Output the (X, Y) coordinate of the center of the cell containing the given text.  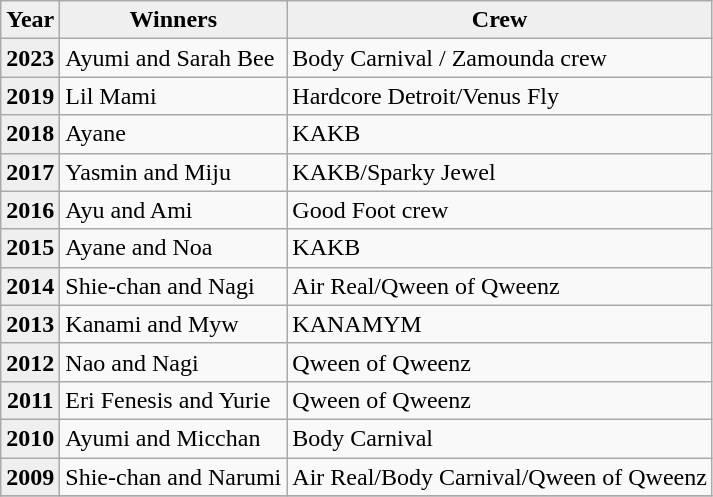
Kanami and Myw (174, 324)
Crew (500, 20)
2009 (30, 477)
2013 (30, 324)
2016 (30, 210)
Ayane and Noa (174, 248)
Good Foot crew (500, 210)
Year (30, 20)
Ayumi and Micchan (174, 438)
Ayu and Ami (174, 210)
2010 (30, 438)
Air Real/Qween of Qweenz (500, 286)
2012 (30, 362)
2018 (30, 134)
Body Carnival / Zamounda crew (500, 58)
KANAMYM (500, 324)
Shie-chan and Narumi (174, 477)
2014 (30, 286)
Yasmin and Miju (174, 172)
Ayumi and Sarah Bee (174, 58)
Winners (174, 20)
Ayane (174, 134)
Hardcore Detroit/Venus Fly (500, 96)
Lil Mami (174, 96)
2019 (30, 96)
Air Real/Body Carnival/Qween of Qweenz (500, 477)
2017 (30, 172)
2011 (30, 400)
Nao and Nagi (174, 362)
KAKB/Sparky Jewel (500, 172)
Body Carnival (500, 438)
Eri Fenesis and Yurie (174, 400)
2015 (30, 248)
Shie-chan and Nagi (174, 286)
2023 (30, 58)
